For the text-containing cell, return its midpoint in [x, y] coordinate format. 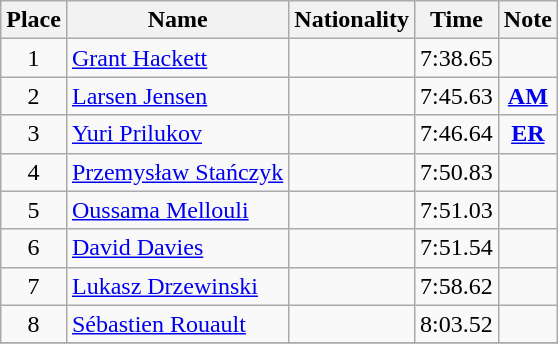
7:50.83 [457, 172]
ER [528, 134]
Yuri Prilukov [177, 134]
2 [34, 96]
Sébastien Rouault [177, 324]
Name [177, 20]
5 [34, 210]
Time [457, 20]
AM [528, 96]
7:38.65 [457, 58]
7:58.62 [457, 286]
7:46.64 [457, 134]
Nationality [352, 20]
7:51.54 [457, 248]
1 [34, 58]
Oussama Mellouli [177, 210]
Lukasz Drzewinski [177, 286]
7:45.63 [457, 96]
7:51.03 [457, 210]
Przemysław Stańczyk [177, 172]
6 [34, 248]
4 [34, 172]
Larsen Jensen [177, 96]
7 [34, 286]
3 [34, 134]
Grant Hackett [177, 58]
Note [528, 20]
David Davies [177, 248]
Place [34, 20]
8:03.52 [457, 324]
8 [34, 324]
